Scan for the cell matching the given text and deliver its [x, y] coordinate at center. 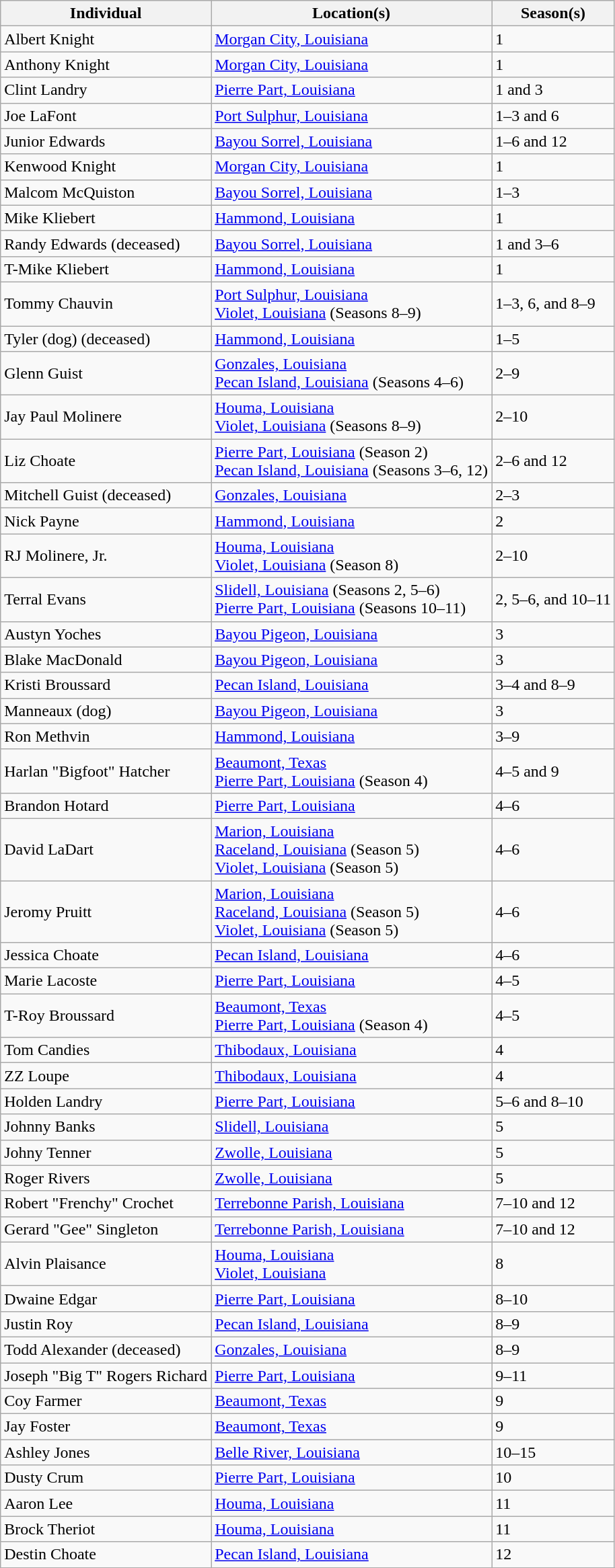
Justin Roy [106, 1324]
Robert "Frenchy" Crochet [106, 1204]
3–4 and 8–9 [553, 685]
Coy Farmer [106, 1401]
Slidell, Louisiana [351, 1127]
Jeromy Pruitt [106, 912]
Belle River, Louisiana [351, 1452]
Port Sulphur, Louisiana [351, 116]
Randy Edwards (deceased) [106, 243]
Albert Knight [106, 39]
1–3, 6, and 8–9 [553, 304]
Holden Landry [106, 1101]
1–6 and 12 [553, 141]
Jay Paul Molinere [106, 417]
Mike Kliebert [106, 218]
10–15 [553, 1452]
Season(s) [553, 13]
2, 5–6, and 10–11 [553, 600]
Tom Candies [106, 1050]
Houma, LouisianaViolet, Louisiana [351, 1264]
Mitchell Guist (deceased) [106, 496]
3–9 [553, 736]
2–9 [553, 374]
Malcom McQuiston [106, 192]
Brock Theriot [106, 1529]
Manneaux (dog) [106, 711]
Kenwood Knight [106, 167]
Terral Evans [106, 600]
Aaron Lee [106, 1503]
5–6 and 8–10 [553, 1101]
Joseph "Big T" Rogers Richard [106, 1375]
Clint Landry [106, 90]
Dusty Crum [106, 1478]
8–10 [553, 1298]
T-Roy Broussard [106, 1015]
Alvin Plaisance [106, 1264]
Harlan "Bigfoot" Hatcher [106, 771]
Glenn Guist [106, 374]
10 [553, 1478]
Ron Methvin [106, 736]
Individual [106, 13]
2 [553, 521]
Jessica Choate [106, 955]
Kristi Broussard [106, 685]
Ashley Jones [106, 1452]
Austyn Yoches [106, 634]
Joe LaFont [106, 116]
Johnny Banks [106, 1127]
1 and 3 [553, 90]
Gerard "Gee" Singleton [106, 1229]
Junior Edwards [106, 141]
2–3 [553, 496]
ZZ Loupe [106, 1076]
4–5 and 9 [553, 771]
Pierre Part, Louisiana (Season 2)Pecan Island, Louisiana (Seasons 3–6, 12) [351, 461]
Tyler (dog) (deceased) [106, 338]
Slidell, Louisiana (Seasons 2, 5–6)Pierre Part, Louisiana (Seasons 10–11) [351, 600]
Tommy Chauvin [106, 304]
Marie Lacoste [106, 981]
Port Sulphur, LouisianaViolet, Louisiana (Seasons 8–9) [351, 304]
T-Mike Kliebert [106, 269]
Anthony Knight [106, 65]
Location(s) [351, 13]
1 and 3–6 [553, 243]
Gonzales, LouisianaPecan Island, Louisiana (Seasons 4–6) [351, 374]
Houma, LouisianaViolet, Louisiana (Season 8) [351, 555]
Destin Choate [106, 1555]
David LaDart [106, 849]
Liz Choate [106, 461]
Houma, LouisianaViolet, Louisiana (Seasons 8–9) [351, 417]
RJ Molinere, Jr. [106, 555]
Brandon Hotard [106, 806]
Todd Alexander (deceased) [106, 1349]
Jay Foster [106, 1427]
1–3 [553, 192]
Nick Payne [106, 521]
Roger Rivers [106, 1178]
Johny Tenner [106, 1152]
1–3 and 6 [553, 116]
1–5 [553, 338]
8 [553, 1264]
12 [553, 1555]
2–6 and 12 [553, 461]
Blake MacDonald [106, 660]
9–11 [553, 1375]
Dwaine Edgar [106, 1298]
